Capture the cell that displays the provided text and extract its (x, y) central coordinate. 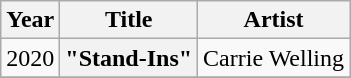
Carrie Welling (274, 58)
"Stand-Ins" (129, 58)
2020 (30, 58)
Artist (274, 20)
Year (30, 20)
Title (129, 20)
